Return [X, Y] of the center of cell containing provided text 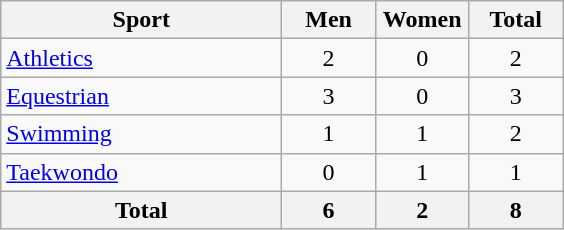
Swimming [142, 134]
Sport [142, 20]
8 [516, 210]
6 [329, 210]
Taekwondo [142, 172]
Athletics [142, 58]
Women [422, 20]
Equestrian [142, 96]
Men [329, 20]
